Pinpoint the cell where the given text exists, returning its [X, Y] midpoint coordinate. 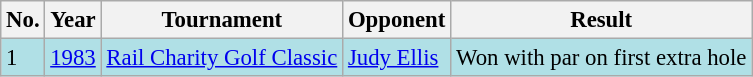
Rail Charity Golf Classic [222, 58]
Judy Ellis [397, 58]
Year [73, 20]
1983 [73, 58]
No. [23, 20]
Tournament [222, 20]
Result [602, 20]
1 [23, 58]
Opponent [397, 20]
Won with par on first extra hole [602, 58]
